Determine the [x, y] coordinate at the center of the cell enclosing the given text.  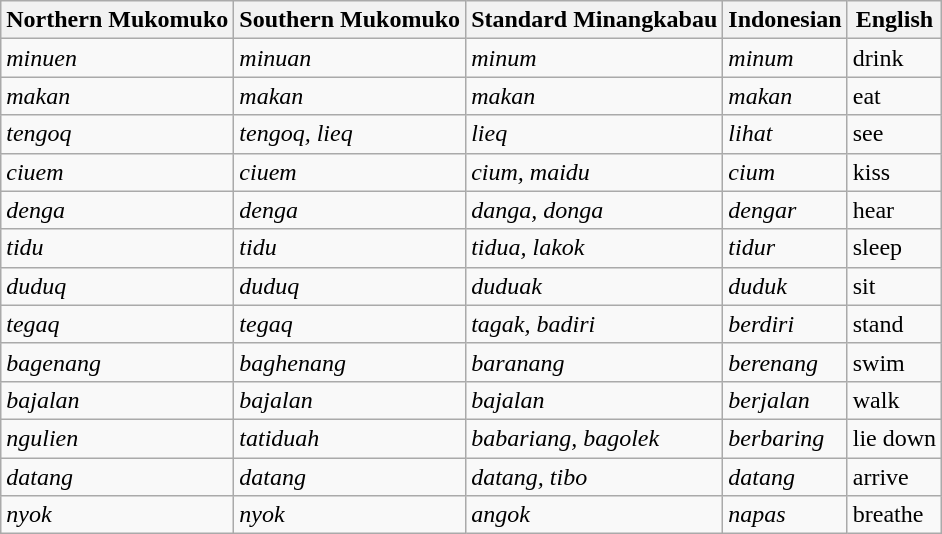
lieq [594, 134]
walk [894, 400]
lihat [785, 134]
bagenang [118, 362]
eat [894, 96]
tatiduah [350, 438]
cium [785, 172]
berenang [785, 362]
baghenang [350, 362]
lie down [894, 438]
cium, maidu [594, 172]
minuen [118, 58]
tengoq [118, 134]
breathe [894, 515]
angok [594, 515]
tidua, lakok [594, 248]
berbaring [785, 438]
Standard Minangkabau [594, 20]
tagak, badiri [594, 324]
tidur [785, 248]
Northern Mukomuko [118, 20]
ngulien [118, 438]
baranang [594, 362]
minuan [350, 58]
danga, donga [594, 210]
babariang, bagolek [594, 438]
duduk [785, 286]
kiss [894, 172]
arrive [894, 477]
drink [894, 58]
Southern Mukomuko [350, 20]
datang, tibo [594, 477]
swim [894, 362]
stand [894, 324]
berdiri [785, 324]
English [894, 20]
dengar [785, 210]
napas [785, 515]
berjalan [785, 400]
sit [894, 286]
sleep [894, 248]
duduak [594, 286]
see [894, 134]
hear [894, 210]
tengoq, lieq [350, 134]
Indonesian [785, 20]
